Return (X, Y) of the center of cell containing provided text 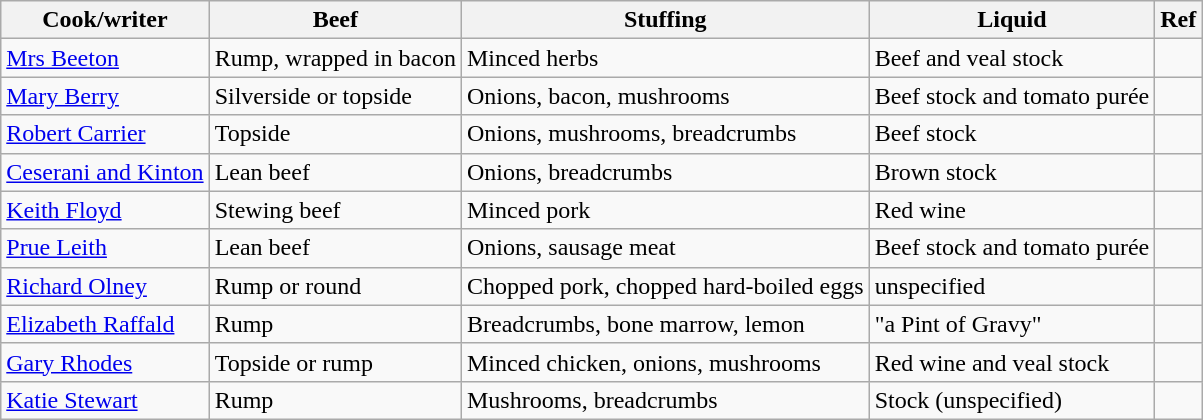
Rump or round (335, 286)
Red wine (1012, 210)
Chopped pork, chopped hard-boiled eggs (665, 286)
Beef stock (1012, 134)
"a Pint of Gravy" (1012, 324)
Ceserani and Kinton (105, 172)
Elizabeth Raffald (105, 324)
Brown stock (1012, 172)
Silverside or topside (335, 96)
Katie Stewart (105, 400)
Beef (335, 20)
Gary Rhodes (105, 362)
Topside or rump (335, 362)
Liquid (1012, 20)
Ref (1178, 20)
unspecified (1012, 286)
Topside (335, 134)
Minced herbs (665, 58)
Mrs Beeton (105, 58)
Red wine and veal stock (1012, 362)
Cook/writer (105, 20)
Onions, mushrooms, breadcrumbs (665, 134)
Richard Olney (105, 286)
Rump, wrapped in bacon (335, 58)
Prue Leith (105, 248)
Onions, breadcrumbs (665, 172)
Robert Carrier (105, 134)
Minced chicken, onions, mushrooms (665, 362)
Stuffing (665, 20)
Mushrooms, breadcrumbs (665, 400)
Beef and veal stock (1012, 58)
Minced pork (665, 210)
Mary Berry (105, 96)
Keith Floyd (105, 210)
Onions, bacon, mushrooms (665, 96)
Breadcrumbs, bone marrow, lemon (665, 324)
Onions, sausage meat (665, 248)
Stock (unspecified) (1012, 400)
Stewing beef (335, 210)
